Detect which cell encompasses the target text, then output its [X, Y] center coordinate. 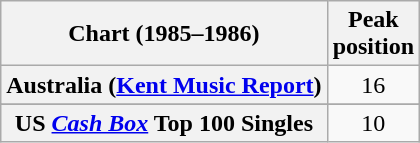
Chart (1985–1986) [164, 34]
Australia (Kent Music Report) [164, 85]
US Cash Box Top 100 Singles [164, 123]
10 [373, 123]
Peakposition [373, 34]
16 [373, 85]
